For the text-containing cell, return its midpoint in [X, Y] coordinate format. 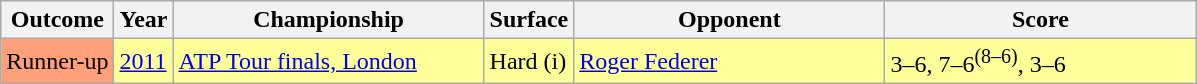
3–6, 7–6(8–6), 3–6 [1040, 62]
ATP Tour finals, London [328, 62]
Outcome [58, 20]
Hard (i) [529, 62]
Score [1040, 20]
Roger Federer [730, 62]
Championship [328, 20]
2011 [144, 62]
Surface [529, 20]
Runner-up [58, 62]
Opponent [730, 20]
Year [144, 20]
